Find where the given text appears and provide that cell's center as [X, Y] coordinate. 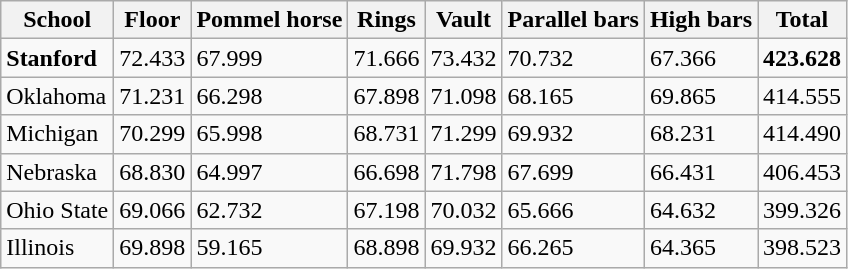
66.298 [270, 96]
68.165 [573, 96]
High bars [700, 20]
66.265 [573, 248]
414.490 [802, 134]
68.830 [152, 172]
67.366 [700, 58]
72.433 [152, 58]
67.699 [573, 172]
62.732 [270, 210]
70.732 [573, 58]
Pommel horse [270, 20]
71.098 [464, 96]
Parallel bars [573, 20]
66.698 [386, 172]
Nebraska [58, 172]
68.898 [386, 248]
69.066 [152, 210]
School [58, 20]
69.865 [700, 96]
65.998 [270, 134]
67.999 [270, 58]
71.798 [464, 172]
Floor [152, 20]
64.997 [270, 172]
398.523 [802, 248]
67.898 [386, 96]
Ohio State [58, 210]
67.198 [386, 210]
68.731 [386, 134]
423.628 [802, 58]
Total [802, 20]
71.299 [464, 134]
Stanford [58, 58]
Michigan [58, 134]
66.431 [700, 172]
59.165 [270, 248]
414.555 [802, 96]
64.365 [700, 248]
68.231 [700, 134]
399.326 [802, 210]
Oklahoma [58, 96]
71.666 [386, 58]
64.632 [700, 210]
69.898 [152, 248]
65.666 [573, 210]
406.453 [802, 172]
73.432 [464, 58]
71.231 [152, 96]
70.299 [152, 134]
Vault [464, 20]
70.032 [464, 210]
Illinois [58, 248]
Rings [386, 20]
